For the text-containing cell, return its midpoint in (x, y) coordinate format. 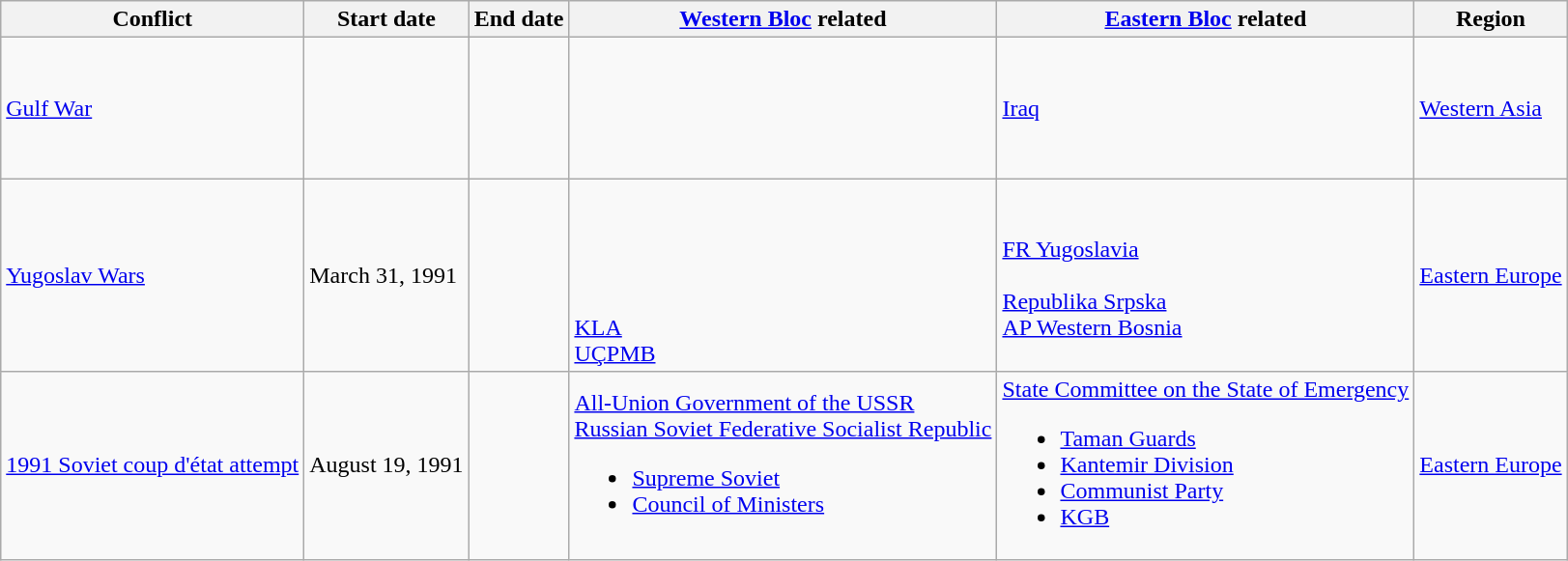
FR Yugoslavia Republika Srpska AP Western Bosnia (1206, 275)
Iraq (1206, 108)
End date (519, 19)
Western Bloc related (783, 19)
State Committee on the State of Emergency Taman Guards Kantemir Division Communist Party KGB (1206, 465)
March 31, 1991 (386, 275)
Start date (386, 19)
Region (1491, 19)
All-Union Government of the USSR Russian Soviet Federative Socialist Republic Supreme Soviet Council of Ministers (783, 465)
Yugoslav Wars (153, 275)
Conflict (153, 19)
KLA UÇPMB (783, 275)
Gulf War (153, 108)
1991 Soviet coup d'état attempt (153, 465)
Western Asia (1491, 108)
August 19, 1991 (386, 465)
Eastern Bloc related (1206, 19)
